For the text-containing cell, return its midpoint in [x, y] coordinate format. 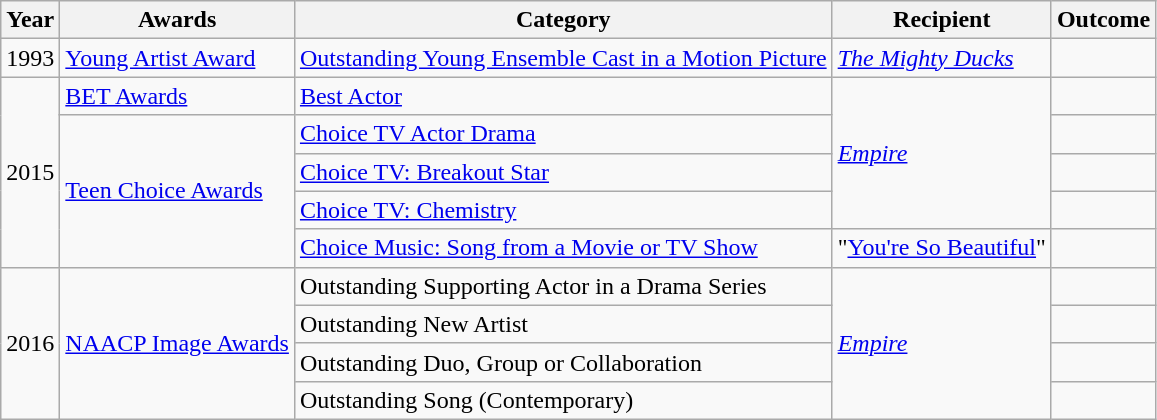
Outstanding Young Ensemble Cast in a Motion Picture [563, 58]
Outstanding New Artist [563, 324]
Recipient [942, 20]
1993 [30, 58]
BET Awards [178, 96]
Category [563, 20]
2016 [30, 343]
NAACP Image Awards [178, 343]
"You're So Beautiful" [942, 248]
Awards [178, 20]
Choice Music: Song from a Movie or TV Show [563, 248]
Choice TV Actor Drama [563, 134]
Teen Choice Awards [178, 191]
Outstanding Song (Contemporary) [563, 400]
Best Actor [563, 96]
Year [30, 20]
2015 [30, 172]
Outstanding Supporting Actor in a Drama Series [563, 286]
Outcome [1103, 20]
Young Artist Award [178, 58]
The Mighty Ducks [942, 58]
Choice TV: Breakout Star [563, 172]
Outstanding Duo, Group or Collaboration [563, 362]
Choice TV: Chemistry [563, 210]
